Capture the cell that displays the provided text and extract its (x, y) central coordinate. 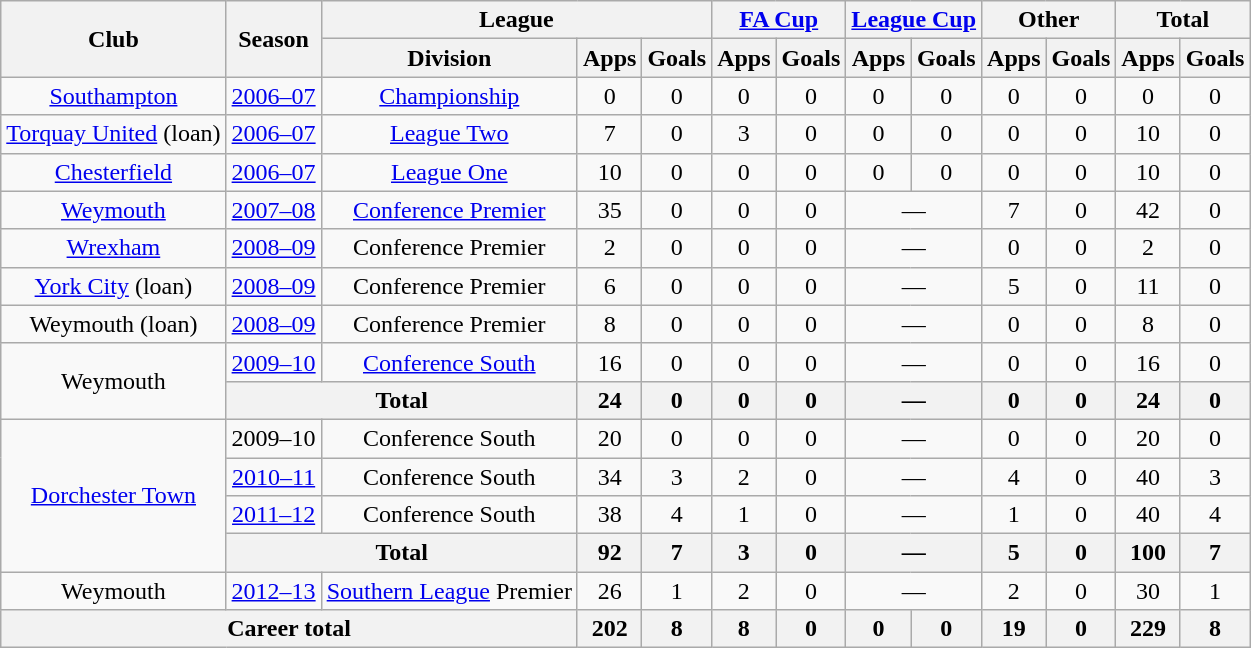
Dorchester Town (114, 495)
York City (loan) (114, 286)
League One (449, 172)
19 (1014, 629)
Torquay United (loan) (114, 134)
2007–08 (274, 210)
38 (609, 515)
FA Cup (779, 20)
Southern League Premier (449, 591)
Career total (290, 629)
Weymouth (loan) (114, 324)
League (516, 20)
League Cup (914, 20)
6 (609, 286)
Division (449, 58)
Wrexham (114, 248)
30 (1148, 591)
2012–13 (274, 591)
Other (1049, 20)
Season (274, 39)
11 (1148, 286)
92 (609, 553)
229 (1148, 629)
2011–12 (274, 515)
Chesterfield (114, 172)
42 (1148, 210)
26 (609, 591)
2010–11 (274, 477)
202 (609, 629)
Club (114, 39)
34 (609, 477)
League Two (449, 134)
100 (1148, 553)
Championship (449, 96)
35 (609, 210)
Southampton (114, 96)
